Find where the given text appears and provide that cell's center as [x, y] coordinate. 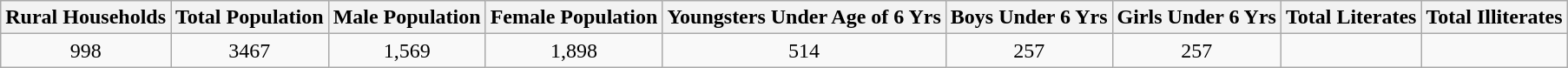
3467 [250, 51]
Female Population [574, 17]
1,569 [406, 51]
998 [86, 51]
Total Population [250, 17]
Total Literates [1351, 17]
Total Illiterates [1494, 17]
514 [804, 51]
Rural Households [86, 17]
Boys Under 6 Yrs [1029, 17]
Girls Under 6 Yrs [1196, 17]
1,898 [574, 51]
Youngsters Under Age of 6 Yrs [804, 17]
Male Population [406, 17]
